For the text-containing cell, return its midpoint in (X, Y) coordinate format. 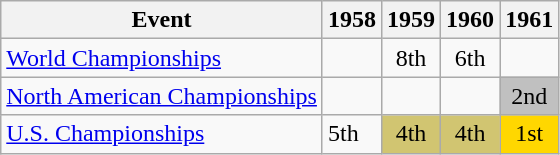
1959 (412, 20)
5th (352, 134)
2nd (530, 96)
1958 (352, 20)
1961 (530, 20)
Event (162, 20)
1960 (470, 20)
World Championships (162, 58)
8th (412, 58)
U.S. Championships (162, 134)
1st (530, 134)
North American Championships (162, 96)
6th (470, 58)
